Scan for the cell matching the given text and deliver its [X, Y] coordinate at center. 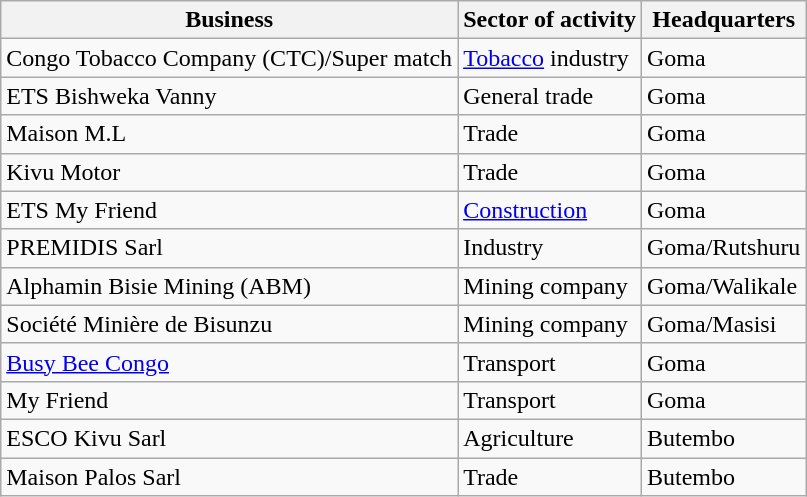
Goma/Walikale [724, 286]
Kivu Motor [230, 172]
Tobacco industry [550, 58]
Société Minière de Bisunzu [230, 324]
Industry [550, 248]
ESCO Kivu Sarl [230, 438]
General trade [550, 96]
My Friend [230, 400]
Busy Bee Congo [230, 362]
Congo Tobacco Company (CTC)/Super match [230, 58]
PREMIDIS Sarl [230, 248]
Headquarters [724, 20]
Alphamin Bisie Mining (ABM) [230, 286]
Sector of activity [550, 20]
Business [230, 20]
Agriculture [550, 438]
Construction [550, 210]
ETS Bishweka Vanny [230, 96]
Goma/Masisi [724, 324]
Maison Palos Sarl [230, 477]
ETS My Friend [230, 210]
Maison M.L [230, 134]
Goma/Rutshuru [724, 248]
